Locate the cell with the specified text and output its [x, y] center coordinate. 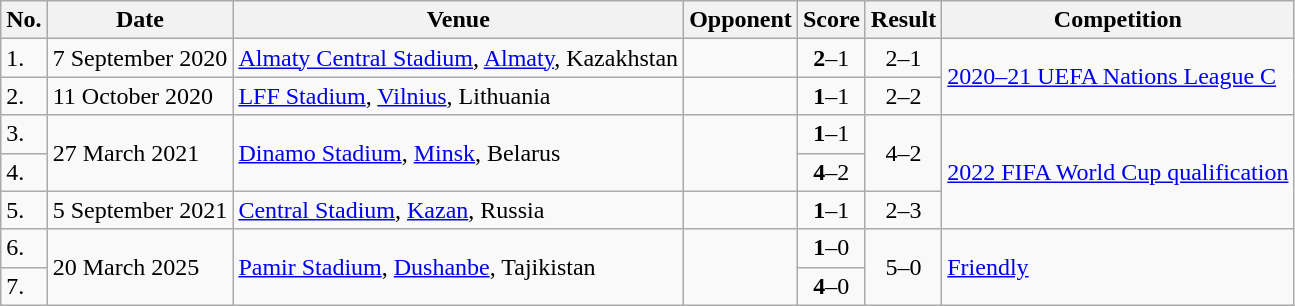
5 September 2021 [140, 210]
2–2 [903, 96]
2. [24, 96]
4–0 [831, 286]
Venue [458, 20]
20 March 2025 [140, 267]
6. [24, 248]
Competition [1118, 20]
5–0 [903, 267]
1–0 [831, 248]
1. [24, 58]
Dinamo Stadium, Minsk, Belarus [458, 153]
Pamir Stadium, Dushanbe, Tajikistan [458, 267]
2022 FIFA World Cup qualification [1118, 172]
Almaty Central Stadium, Almaty, Kazakhstan [458, 58]
2020–21 UEFA Nations League C [1118, 77]
Score [831, 20]
Result [903, 20]
7. [24, 286]
7 September 2020 [140, 58]
Date [140, 20]
4. [24, 172]
27 March 2021 [140, 153]
LFF Stadium, Vilnius, Lithuania [458, 96]
No. [24, 20]
Opponent [741, 20]
Central Stadium, Kazan, Russia [458, 210]
2–3 [903, 210]
5. [24, 210]
11 October 2020 [140, 96]
Friendly [1118, 267]
3. [24, 134]
